Detect which cell encompasses the target text, then output its (x, y) center coordinate. 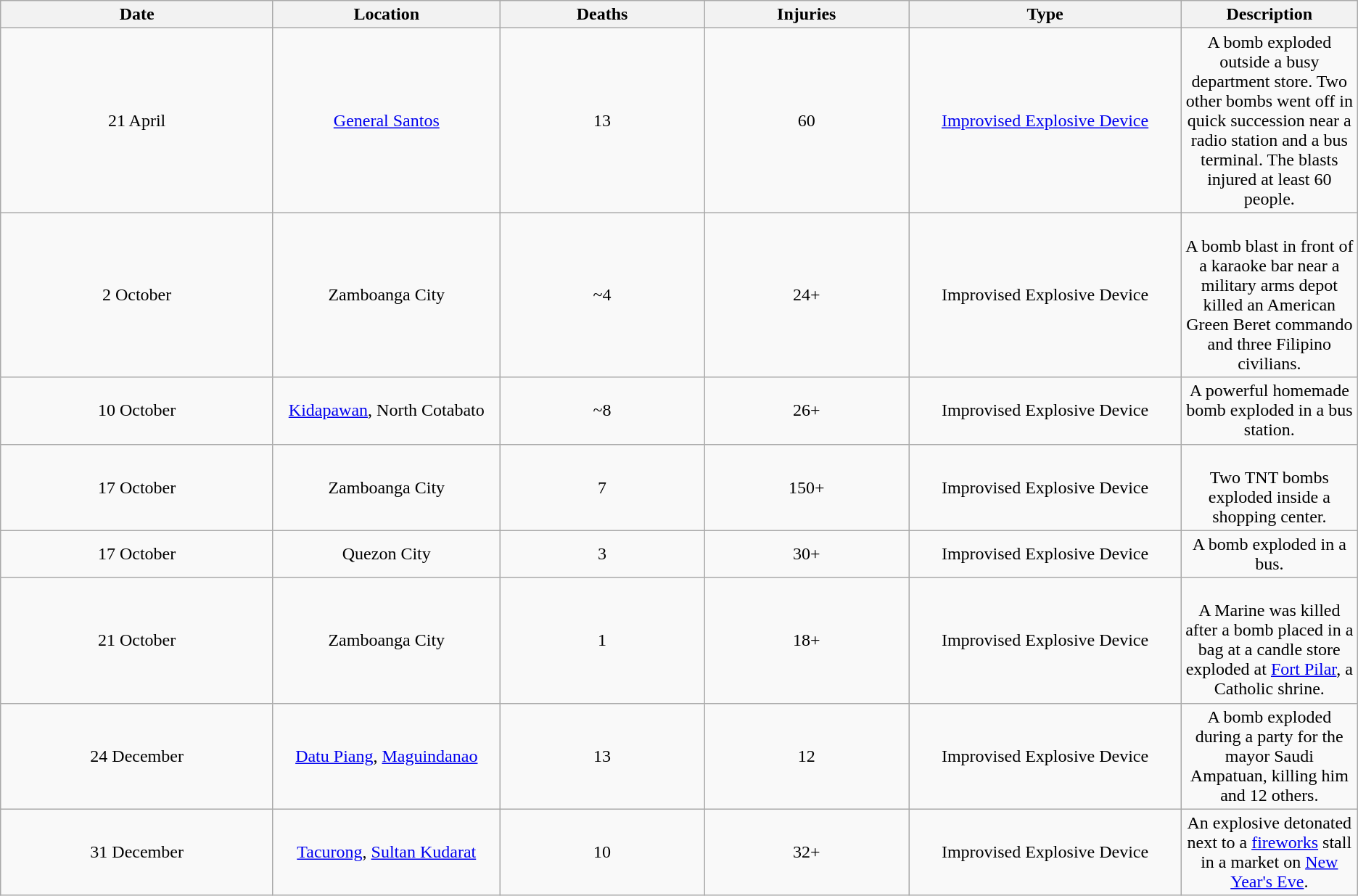
1 (602, 640)
A bomb exploded during a party for the mayor Saudi Ampatuan, killing him and 12 others. (1269, 756)
10 (602, 852)
7 (602, 488)
21 October (137, 640)
A bomb blast in front of a karaoke bar near a military arms depot killed an American Green Beret commando and three Filipino civilians. (1269, 295)
150+ (807, 488)
~4 (602, 295)
Description (1269, 15)
31 December (137, 852)
24+ (807, 295)
21 April (137, 120)
18+ (807, 640)
Date (137, 15)
10 October (137, 411)
2 October (137, 295)
Datu Piang, Maguindanao (386, 756)
Quezon City (386, 554)
A bomb exploded in a bus. (1269, 554)
General Santos (386, 120)
32+ (807, 852)
Type (1045, 15)
3 (602, 554)
Tacurong, Sultan Kudarat (386, 852)
Deaths (602, 15)
60 (807, 120)
An explosive detonated next to a fireworks stall in a market on New Year's Eve. (1269, 852)
Kidapawan, North Cotabato (386, 411)
26+ (807, 411)
Injuries (807, 15)
12 (807, 756)
Location (386, 15)
24 December (137, 756)
A Marine was killed after a bomb placed in a bag at a candle store exploded at Fort Pilar, a Catholic shrine. (1269, 640)
Two TNT bombs exploded inside a shopping center. (1269, 488)
A powerful homemade bomb exploded in a bus station. (1269, 411)
30+ (807, 554)
~8 (602, 411)
